For the text-containing cell, return its midpoint in [X, Y] coordinate format. 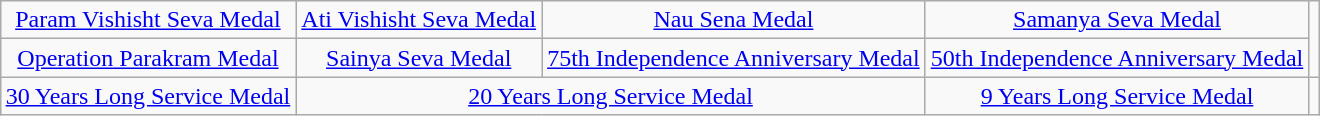
Nau Sena Medal [734, 20]
Operation Parakram Medal [148, 58]
Ati Vishisht Seva Medal [419, 20]
Sainya Seva Medal [419, 58]
20 Years Long Service Medal [610, 96]
9 Years Long Service Medal [1117, 96]
Samanya Seva Medal [1117, 20]
75th Independence Anniversary Medal [734, 58]
Param Vishisht Seva Medal [148, 20]
50th Independence Anniversary Medal [1117, 58]
30 Years Long Service Medal [148, 96]
